Provide the (x, y) coordinate of the cell's center where the given text is located.  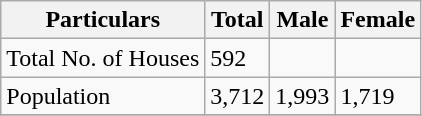
Male (302, 20)
3,712 (238, 96)
Population (103, 96)
1,993 (302, 96)
Female (378, 20)
592 (238, 58)
1,719 (378, 96)
Total (238, 20)
Total No. of Houses (103, 58)
Particulars (103, 20)
